Return the [x, y] coordinate for the center point of the cell that contains the specified text.  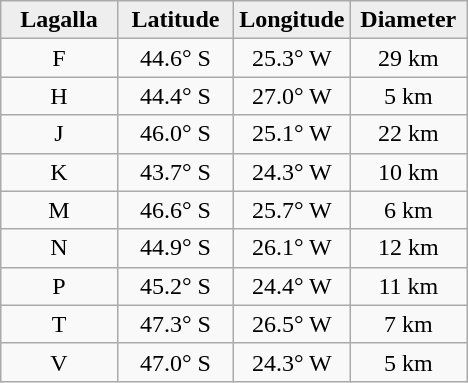
43.7° S [175, 172]
N [59, 248]
45.2° S [175, 286]
27.0° W [292, 96]
11 km [408, 286]
6 km [408, 210]
Lagalla [59, 20]
K [59, 172]
10 km [408, 172]
Longitude [292, 20]
26.1° W [292, 248]
26.5° W [292, 324]
46.0° S [175, 134]
24.4° W [292, 286]
25.1° W [292, 134]
M [59, 210]
P [59, 286]
T [59, 324]
J [59, 134]
44.9° S [175, 248]
47.0° S [175, 362]
25.7° W [292, 210]
Latitude [175, 20]
7 km [408, 324]
12 km [408, 248]
H [59, 96]
22 km [408, 134]
46.6° S [175, 210]
29 km [408, 58]
F [59, 58]
44.4° S [175, 96]
47.3° S [175, 324]
Diameter [408, 20]
44.6° S [175, 58]
25.3° W [292, 58]
V [59, 362]
